Find where the given text appears and provide that cell's center as (X, Y) coordinate. 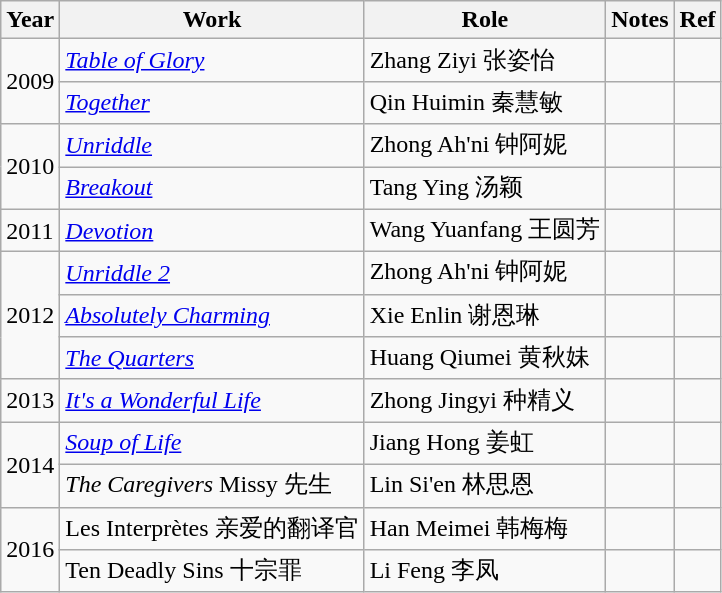
The Quarters (212, 358)
Devotion (212, 230)
The Caregivers Missy 先生 (212, 486)
Zhang Ziyi 张姿怡 (485, 60)
2012 (30, 316)
Les Interprètes 亲爱的翻译官 (212, 528)
2014 (30, 464)
Lin Si'en 林思恩 (485, 486)
Role (485, 20)
Ten Deadly Sins 十宗罪 (212, 572)
Absolutely Charming (212, 316)
Soup of Life (212, 444)
Year (30, 20)
Work (212, 20)
Tang Ying 汤颖 (485, 188)
Together (212, 102)
Qin Huimin 秦慧敏 (485, 102)
2009 (30, 82)
2011 (30, 230)
Unriddle 2 (212, 274)
Li Feng 李凤 (485, 572)
Han Meimei 韩梅梅 (485, 528)
Ref (698, 20)
It's a Wonderful Life (212, 400)
Table of Glory (212, 60)
Breakout (212, 188)
2013 (30, 400)
Huang Qiumei 黄秋妹 (485, 358)
Jiang Hong 姜虹 (485, 444)
Unriddle (212, 146)
Zhong Jingyi 种精义 (485, 400)
Xie Enlin 谢恩琳 (485, 316)
Notes (640, 20)
2010 (30, 166)
Wang Yuanfang 王圆芳 (485, 230)
2016 (30, 550)
